Find where the given text appears and provide that cell's center as (x, y) coordinate. 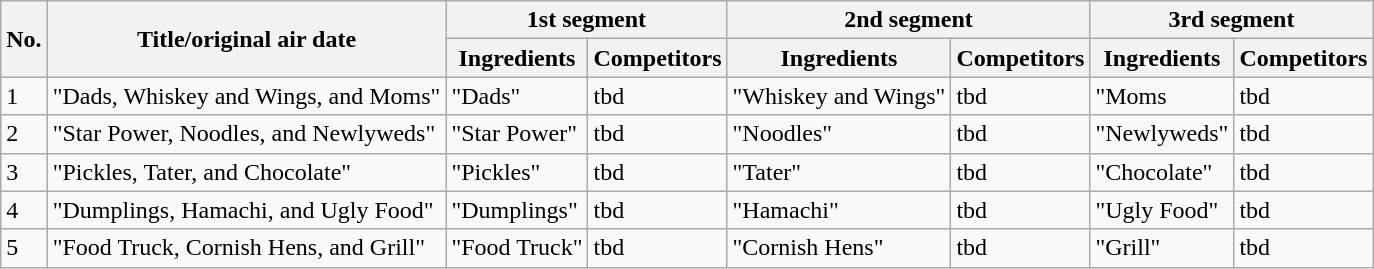
4 (24, 210)
"Pickles" (517, 172)
1st segment (586, 20)
"Whiskey and Wings" (839, 96)
"Star Power" (517, 134)
"Food Truck" (517, 248)
"Food Truck, Cornish Hens, and Grill" (246, 248)
"Tater" (839, 172)
2nd segment (908, 20)
"Dads" (517, 96)
3 (24, 172)
"Dumplings, Hamachi, and Ugly Food" (246, 210)
No. (24, 39)
1 (24, 96)
"Dads, Whiskey and Wings, and Moms" (246, 96)
"Hamachi" (839, 210)
"Dumplings" (517, 210)
5 (24, 248)
"Star Power, Noodles, and Newlyweds" (246, 134)
2 (24, 134)
"Newlyweds" (1162, 134)
3rd segment (1232, 20)
"Moms (1162, 96)
"Cornish Hens" (839, 248)
"Ugly Food" (1162, 210)
Title/original air date (246, 39)
"Grill" (1162, 248)
"Pickles, Tater, and Chocolate" (246, 172)
"Noodles" (839, 134)
"Chocolate" (1162, 172)
